Identify which cell holds the provided text, then report its [X, Y] central coordinate. 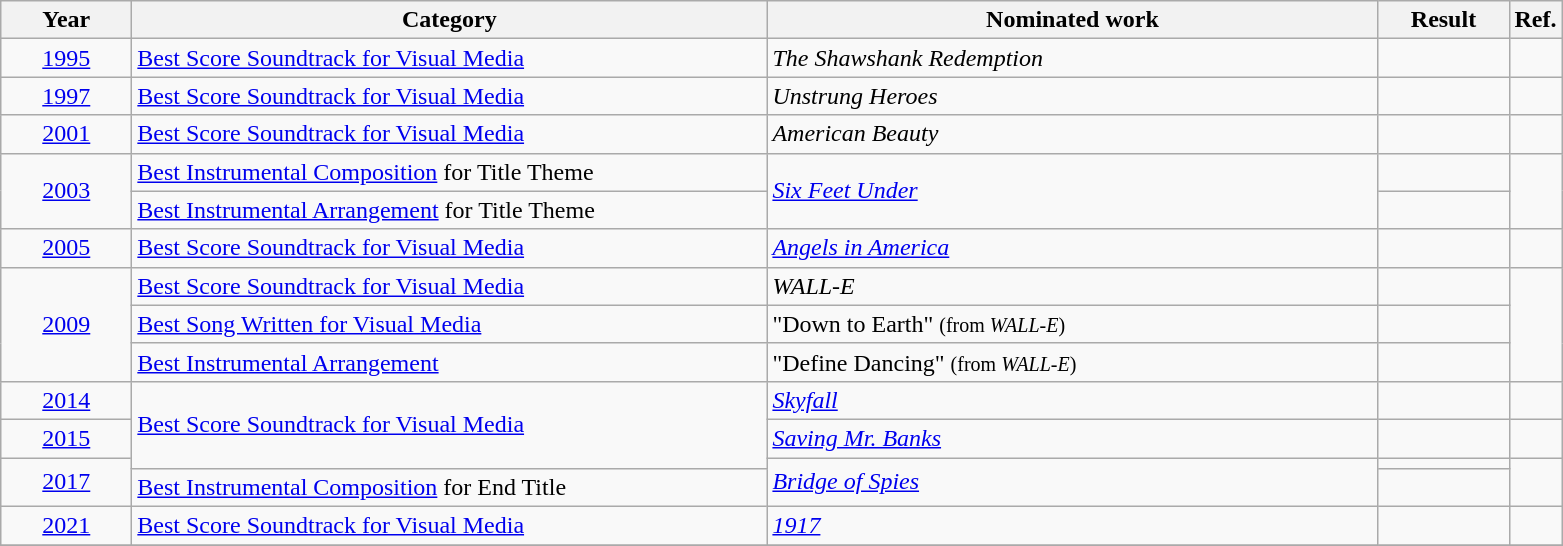
1995 [66, 58]
2003 [66, 191]
2005 [66, 248]
Best Song Written for Visual Media [450, 324]
The Shawshank Redemption [1072, 58]
Ref. [1536, 20]
2009 [66, 324]
1997 [66, 96]
2014 [66, 400]
Nominated work [1072, 20]
Best Instrumental Arrangement for Title Theme [450, 210]
Unstrung Heroes [1072, 96]
2015 [66, 438]
Best Instrumental Composition for Title Theme [450, 172]
WALL-E [1072, 286]
Angels in America [1072, 248]
1917 [1072, 526]
"Define Dancing" (from WALL-E) [1072, 362]
"Down to Earth" (from WALL-E) [1072, 324]
Saving Mr. Banks [1072, 438]
Skyfall [1072, 400]
Best Instrumental Arrangement [450, 362]
Category [450, 20]
Result [1444, 20]
American Beauty [1072, 134]
2017 [66, 482]
Best Instrumental Composition for End Title [450, 488]
Six Feet Under [1072, 191]
Bridge of Spies [1072, 482]
2001 [66, 134]
Year [66, 20]
2021 [66, 526]
